Output the (X, Y) coordinate of the center of the cell containing the given text.  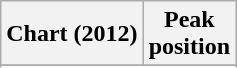
Peakposition (189, 34)
Chart (2012) (72, 34)
